Detect which cell encompasses the target text, then output its (X, Y) center coordinate. 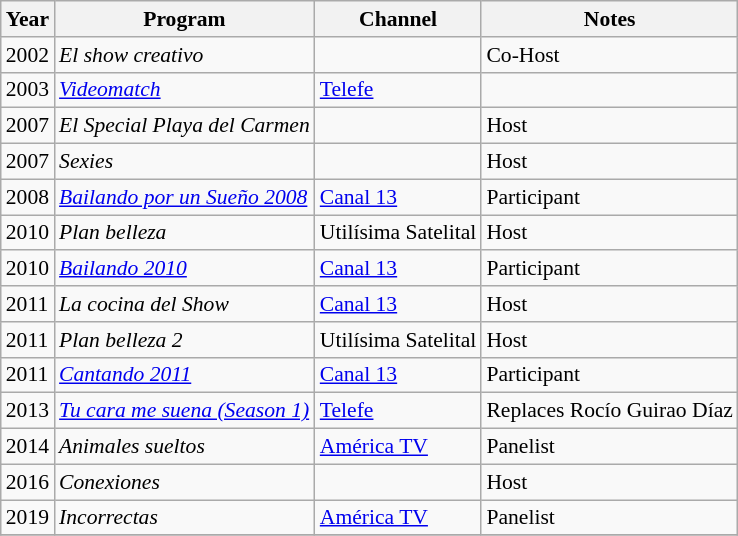
2008 (28, 197)
Channel (398, 19)
Plan belleza (184, 233)
El Special Playa del Carmen (184, 126)
Bailando por un Sueño 2008 (184, 197)
2014 (28, 447)
Videomatch (184, 90)
Plan belleza 2 (184, 340)
Year (28, 19)
Co-Host (609, 55)
Sexies (184, 162)
Conexiones (184, 482)
La cocina del Show (184, 304)
Animales sueltos (184, 447)
Notes (609, 19)
Bailando 2010 (184, 269)
Tu cara me suena (Season 1) (184, 411)
2016 (28, 482)
2019 (28, 518)
Cantando 2011 (184, 375)
Replaces Rocío Guirao Díaz (609, 411)
Program (184, 19)
2002 (28, 55)
2003 (28, 90)
Incorrectas (184, 518)
2013 (28, 411)
El show creativo (184, 55)
